Pinpoint the cell where the given text exists, returning its (X, Y) midpoint coordinate. 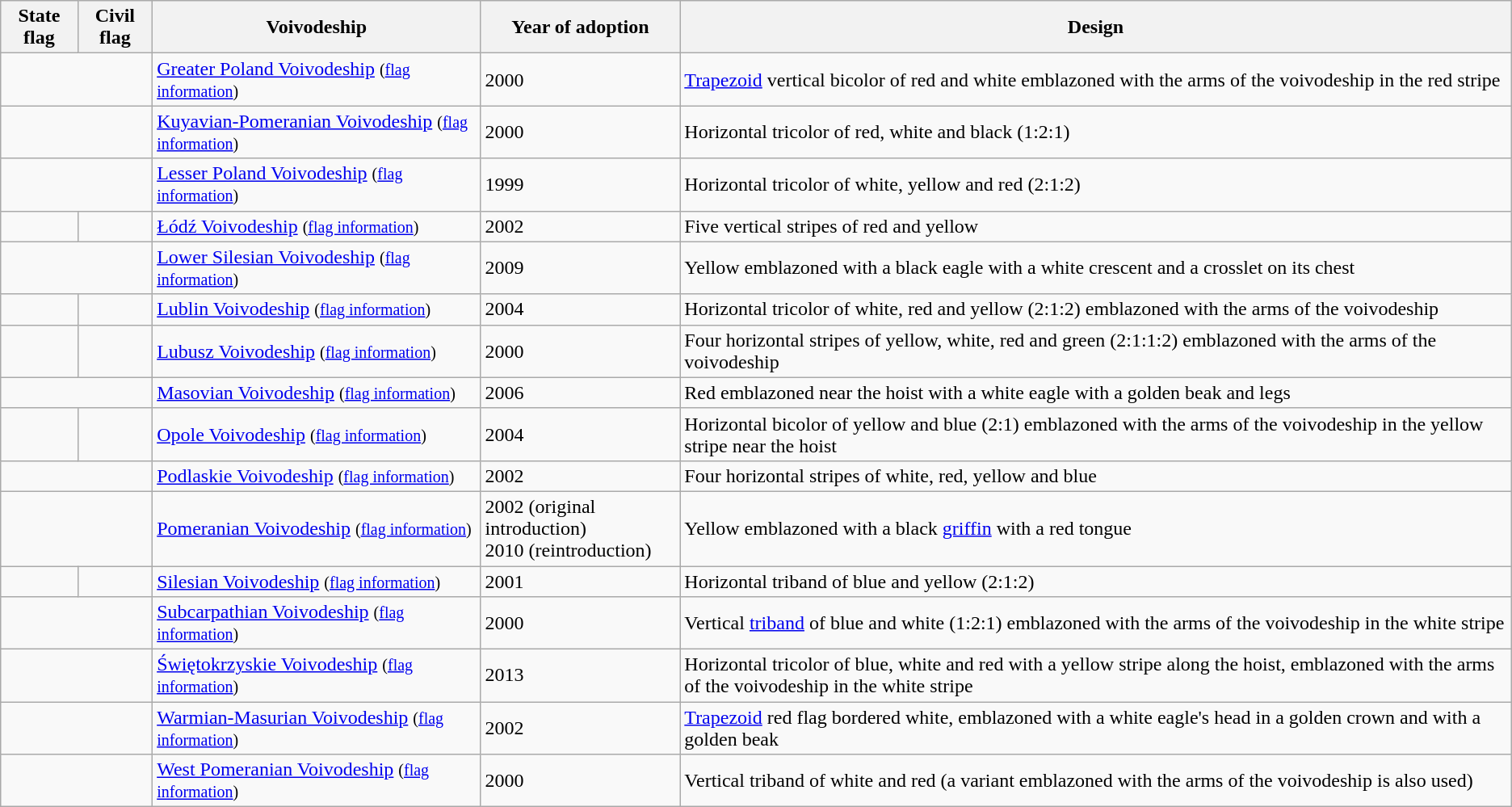
Horizontal bicolor of yellow and blue (2:1) emblazoned with the arms of the voivodeship in the yellow stripe near the hoist (1095, 435)
Łódź Voivodeship (flag information) (317, 226)
Lublin Voivodeship (flag information) (317, 309)
2013 (580, 675)
2006 (580, 393)
Lesser Poland Voivodeship (flag information) (317, 184)
Kuyavian-Pomeranian Voivodeship (flag information) (317, 132)
Pomeranian Voivodeship (flag information) (317, 528)
Horizontal triband of blue and yellow (2:1:2) (1095, 581)
Vertical triband of white and red (a variant emblazoned with the arms of the voivodeship is also used) (1095, 780)
Horizontal tricolor of white, red and yellow (2:1:2) emblazoned with the arms of the voivodeship (1095, 309)
Design (1095, 27)
2009 (580, 268)
Four horizontal stripes of white, red, yellow and blue (1095, 476)
Five vertical stripes of red and yellow (1095, 226)
Subcarpathian Voivodeship (flag information) (317, 624)
Yellow emblazoned with a black eagle with a white crescent and a crosslet on its chest (1095, 268)
Trapezoid red flag bordered white, emblazoned with a white eagle's head in a golden crown and with a golden beak (1095, 729)
Opole Voivodeship (flag information) (317, 435)
Greater Poland Voivodeship (flag information) (317, 79)
Silesian Voivodeship (flag information) (317, 581)
Trapezoid vertical bicolor of red and white emblazoned with the arms of the voivodeship in the red stripe (1095, 79)
Masovian Voivodeship (flag information) (317, 393)
2002 (original introduction)2010 (reintroduction) (580, 528)
Year of adoption (580, 27)
Podlaskie Voivodeship (flag information) (317, 476)
Świętokrzyskie Voivodeship (flag information) (317, 675)
Horizontal tricolor of white, yellow and red (2:1:2) (1095, 184)
Horizontal tricolor of blue, white and red with a yellow stripe along the hoist, emblazoned with the arms of the voivodeship in the white stripe (1095, 675)
Voivodeship (317, 27)
Red emblazoned near the hoist with a white eagle with a golden beak and legs (1095, 393)
Lubusz Voivodeship (flag information) (317, 351)
Civil flag (115, 27)
1999 (580, 184)
Horizontal tricolor of red, white and black (1:2:1) (1095, 132)
Vertical triband of blue and white (1:2:1) emblazoned with the arms of the voivodeship in the white stripe (1095, 624)
Yellow emblazoned with a black griffin with a red tongue (1095, 528)
Warmian-Masurian Voivodeship (flag information) (317, 729)
State flag (39, 27)
West Pomeranian Voivodeship (flag information) (317, 780)
Lower Silesian Voivodeship (flag information) (317, 268)
2001 (580, 581)
Four horizontal stripes of yellow, white, red and green (2:1:1:2) emblazoned with the arms of the voivodeship (1095, 351)
